Pinpoint the cell where the given text exists, returning its (X, Y) midpoint coordinate. 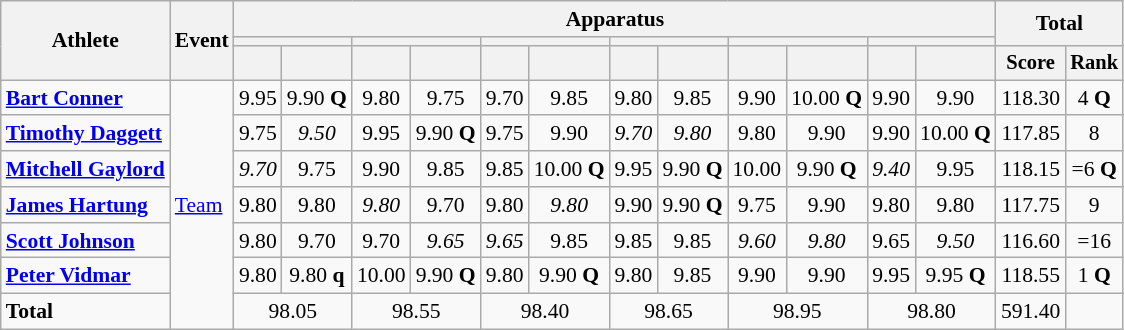
117.75 (1030, 205)
=6 Q (1094, 169)
98.40 (546, 312)
Score (1030, 63)
116.60 (1030, 241)
9.95 Q (956, 276)
Team (202, 204)
118.55 (1030, 276)
Mitchell Gaylord (86, 169)
9.60 (758, 241)
591.40 (1030, 312)
Scott Johnson (86, 241)
Event (202, 40)
98.95 (798, 312)
9.80 q (317, 276)
Apparatus (615, 19)
Timothy Daggett (86, 134)
118.15 (1030, 169)
9.40 (891, 169)
98.55 (416, 312)
1 Q (1094, 276)
117.85 (1030, 134)
=16 (1094, 241)
Bart Conner (86, 98)
8 (1094, 134)
4 Q (1094, 98)
Peter Vidmar (86, 276)
98.05 (293, 312)
James Hartung (86, 205)
118.30 (1030, 98)
98.80 (932, 312)
98.65 (668, 312)
Athlete (86, 40)
Rank (1094, 63)
9 (1094, 205)
